Extract the (X, Y) coordinate from the center of the cell holding the provided text.  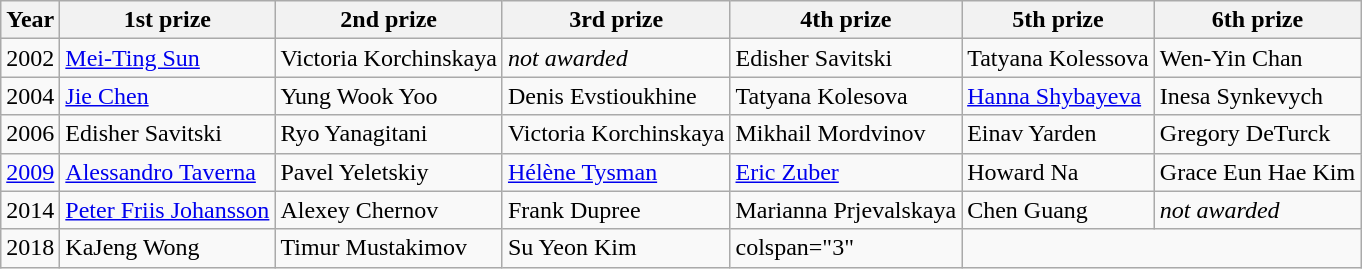
Alexey Chernov (389, 210)
2002 (30, 58)
Alessandro Taverna (168, 172)
2018 (30, 248)
Jie Chen (168, 96)
4th prize (846, 20)
Mikhail Mordvinov (846, 134)
2nd prize (389, 20)
Gregory DeTurck (1257, 134)
Ryo Yanagitani (389, 134)
Year (30, 20)
Grace Eun Hae Kim (1257, 172)
1st prize (168, 20)
Pavel Yeletskiy (389, 172)
Timur Mustakimov (389, 248)
Eric Zuber (846, 172)
Marianna Prjevalskaya (846, 210)
Hanna Shybayeva (1058, 96)
Peter Friis Johansson (168, 210)
Wen-Yin Chan (1257, 58)
Su Yeon Kim (616, 248)
Inesa Synkevych (1257, 96)
colspan="3" (846, 248)
Denis Evstioukhine (616, 96)
2004 (30, 96)
Einav Yarden (1058, 134)
Howard Na (1058, 172)
2014 (30, 210)
Hélène Tysman (616, 172)
Chen Guang (1058, 210)
Mei-Ting Sun (168, 58)
2009 (30, 172)
2006 (30, 134)
Tatyana Kolesova (846, 96)
6th prize (1257, 20)
Yung Wook Yoo (389, 96)
5th prize (1058, 20)
KaJeng Wong (168, 248)
Tatyana Kolessova (1058, 58)
3rd prize (616, 20)
Frank Dupree (616, 210)
